Capture the cell that displays the provided text and extract its [X, Y] central coordinate. 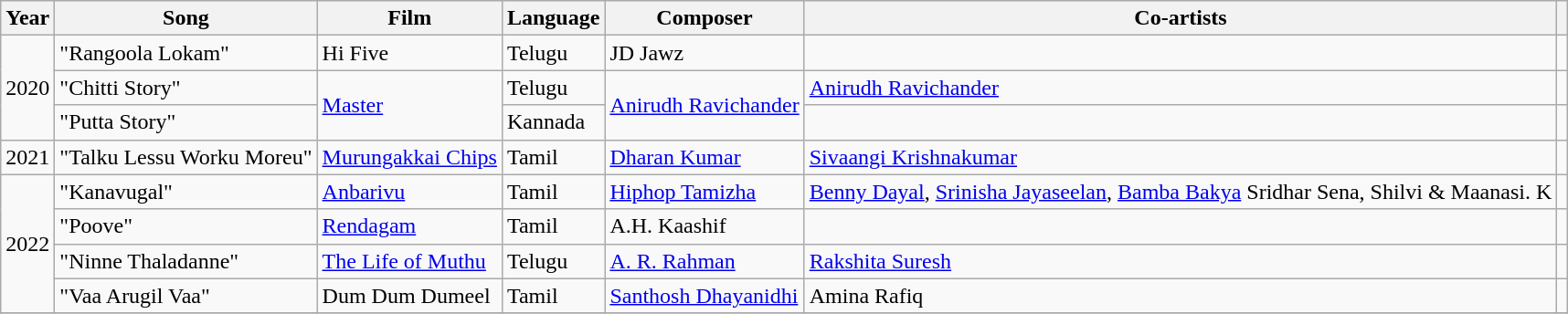
Santhosh Dhayanidhi [705, 296]
Year [27, 18]
"Chitti Story" [186, 88]
"Talku Lessu Worku Moreu" [186, 157]
"Ninne Thaladanne" [186, 261]
Kannada [553, 122]
Dum Dum Dumeel [409, 296]
A. R. Rahman [705, 261]
A.H. Kaashif [705, 226]
Rendagam [409, 226]
"Rangoola Lokam" [186, 53]
Song [186, 18]
2020 [27, 88]
Anbarivu [409, 192]
Sivaangi Krishnakumar [1181, 157]
JD Jawz [705, 53]
"Putta Story" [186, 122]
Amina Rafiq [1181, 296]
Composer [705, 18]
"Kanavugal" [186, 192]
The Life of Muthu [409, 261]
2021 [27, 157]
Hiphop Tamizha [705, 192]
Master [409, 105]
"Vaa Arugil Vaa" [186, 296]
Co-artists [1181, 18]
Murungakkai Chips [409, 157]
Hi Five [409, 53]
Film [409, 18]
Dharan Kumar [705, 157]
Benny Dayal, Srinisha Jayaseelan, Bamba Bakya Sridhar Sena, Shilvi & Maanasi. K [1181, 192]
"Poove" [186, 226]
Language [553, 18]
Rakshita Suresh [1181, 261]
2022 [27, 244]
